Pinpoint the cell where the given text exists, returning its (X, Y) midpoint coordinate. 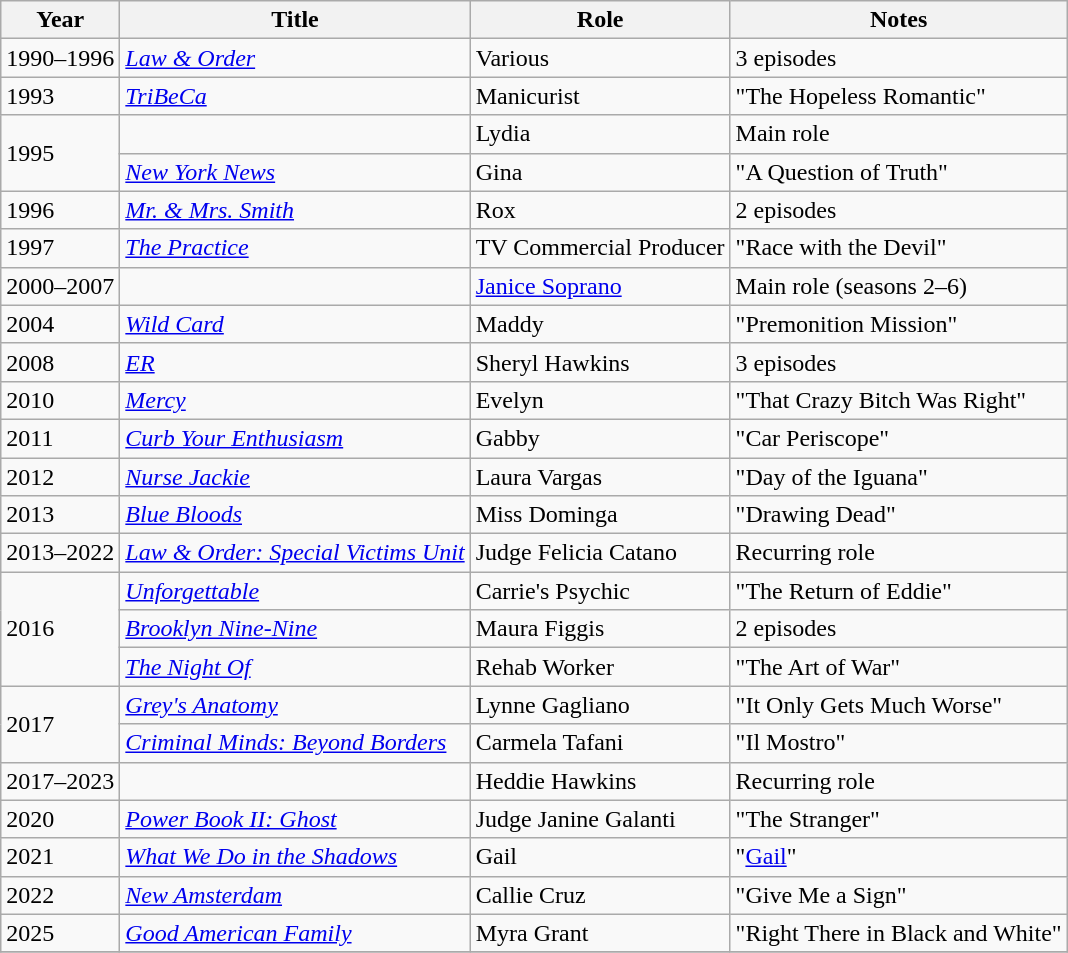
1997 (60, 248)
2016 (60, 629)
Miss Dominga (600, 515)
Callie Cruz (600, 895)
Janice Soprano (600, 286)
TriBeCa (295, 96)
Good American Family (295, 933)
The Night Of (295, 667)
What We Do in the Shadows (295, 857)
Maura Figgis (600, 629)
Year (60, 20)
2022 (60, 895)
Various (600, 58)
"Gail" (898, 857)
Criminal Minds: Beyond Borders (295, 743)
Gabby (600, 438)
2013–2022 (60, 553)
Power Book II: Ghost (295, 819)
Gina (600, 172)
2013 (60, 515)
"The Stranger" (898, 819)
"Car Periscope" (898, 438)
"It Only Gets Much Worse" (898, 705)
Sheryl Hawkins (600, 362)
"The Hopeless Romantic" (898, 96)
"A Question of Truth" (898, 172)
Lydia (600, 134)
Myra Grant (600, 933)
New Amsterdam (295, 895)
Laura Vargas (600, 477)
2012 (60, 477)
2020 (60, 819)
The Practice (295, 248)
Main role (seasons 2–6) (898, 286)
Evelyn (600, 400)
2021 (60, 857)
Heddie Hawkins (600, 781)
Carmela Tafani (600, 743)
"The Art of War" (898, 667)
1993 (60, 96)
1996 (60, 210)
TV Commercial Producer (600, 248)
Rox (600, 210)
"Premonition Mission" (898, 324)
1995 (60, 153)
"Day of the Iguana" (898, 477)
Judge Janine Galanti (600, 819)
2010 (60, 400)
Maddy (600, 324)
Mercy (295, 400)
"Drawing Dead" (898, 515)
Law & Order (295, 58)
Gail (600, 857)
Judge Felicia Catano (600, 553)
New York News (295, 172)
Main role (898, 134)
2011 (60, 438)
Blue Bloods (295, 515)
"Il Mostro" (898, 743)
"That Crazy Bitch Was Right" (898, 400)
"Race with the Devil" (898, 248)
2008 (60, 362)
Notes (898, 20)
Manicurist (600, 96)
Law & Order: Special Victims Unit (295, 553)
"Give Me a Sign" (898, 895)
2000–2007 (60, 286)
Nurse Jackie (295, 477)
"The Return of Eddie" (898, 591)
Title (295, 20)
Rehab Worker (600, 667)
Mr. & Mrs. Smith (295, 210)
2017 (60, 724)
Grey's Anatomy (295, 705)
Lynne Gagliano (600, 705)
Brooklyn Nine-Nine (295, 629)
2004 (60, 324)
Curb Your Enthusiasm (295, 438)
"Right There in Black and White" (898, 933)
ER (295, 362)
Wild Card (295, 324)
Carrie's Psychic (600, 591)
Unforgettable (295, 591)
1990–1996 (60, 58)
2025 (60, 933)
Role (600, 20)
2017–2023 (60, 781)
